Find where the given text appears and provide that cell's center as (X, Y) coordinate. 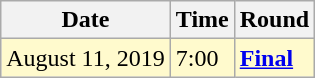
August 11, 2019 (86, 58)
Final (274, 58)
Date (86, 20)
7:00 (202, 58)
Time (202, 20)
Round (274, 20)
